Find where the given text appears and provide that cell's center as (X, Y) coordinate. 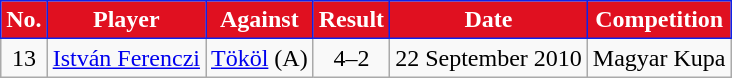
Result (351, 20)
Against (260, 20)
Tököl (A) (260, 58)
No. (24, 20)
4–2 (351, 58)
Date (489, 20)
Player (126, 20)
22 September 2010 (489, 58)
13 (24, 58)
Competition (659, 20)
Magyar Kupa (659, 58)
István Ferenczi (126, 58)
